Identify which cell holds the provided text, then report its [X, Y] central coordinate. 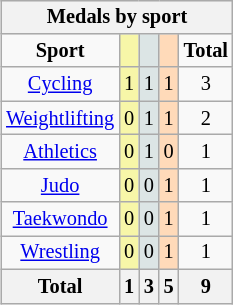
2 [206, 118]
Wrestling [60, 253]
Taekwondo [60, 219]
5 [169, 286]
Judo [60, 185]
Athletics [60, 152]
Cycling [60, 84]
9 [206, 286]
Sport [60, 51]
Medals by sport [117, 17]
Weightlifting [60, 118]
